Scan for the cell matching the given text and deliver its [X, Y] coordinate at center. 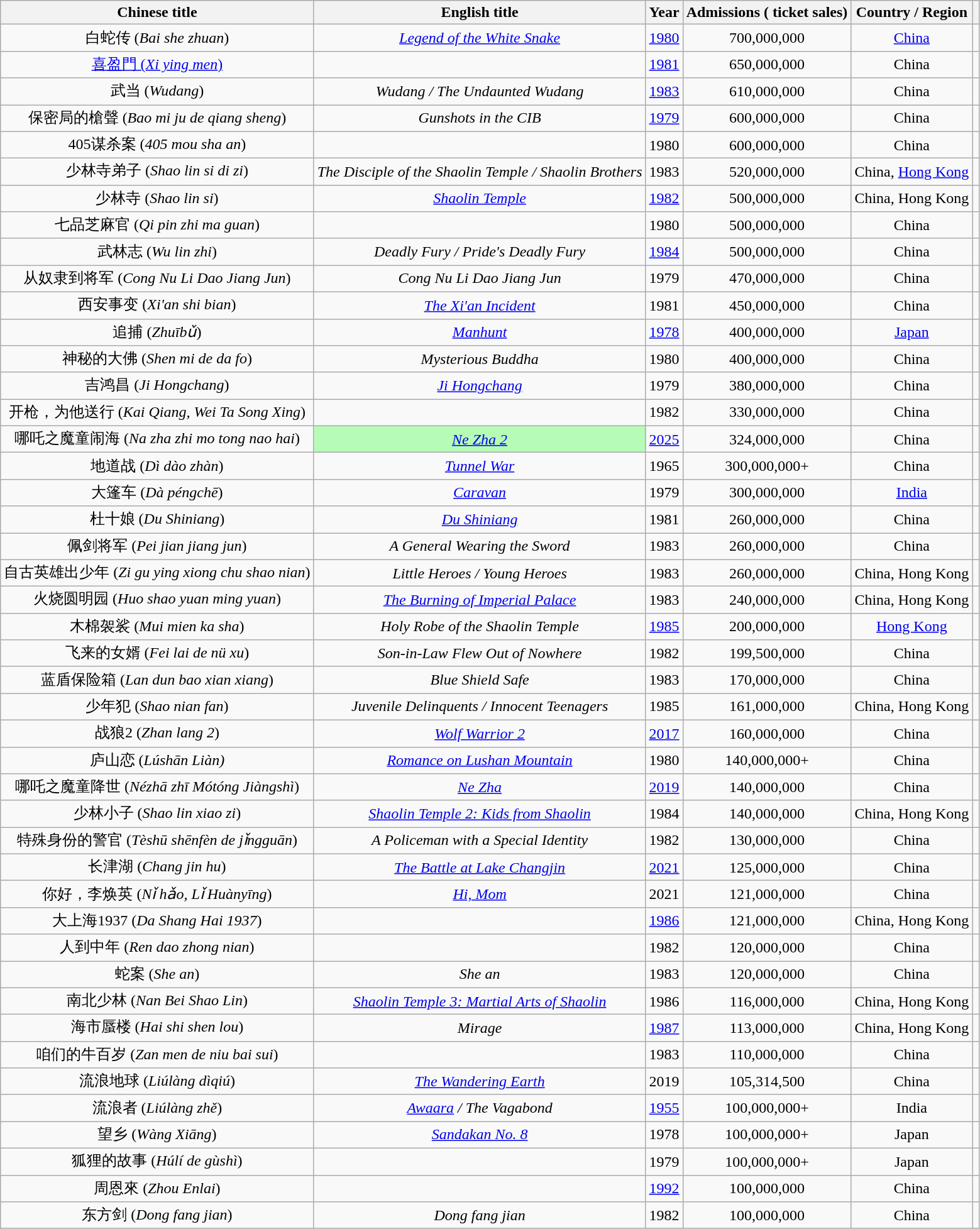
2017 [664, 733]
Ne Zha 2 [480, 439]
125,000,000 [767, 868]
199,500,000 [767, 654]
蛇案 (She an) [157, 974]
300,000,000 [767, 493]
庐山恋 (Lúshān Liàn) [157, 761]
哪吒之魔童闹海 (Na zha zhi mo tong nao hai) [157, 439]
南北少林 (Nan Bei Shao Lin) [157, 1001]
流浪者 (Liúlàng zhě) [157, 1108]
Shaolin Temple 2: Kids from Shaolin [480, 813]
405谋杀案 (405 mou sha an) [157, 145]
木棉袈裟 (Mui mien ka sha) [157, 626]
狐狸的故事 (Húlí de gùshì) [157, 1162]
从奴隶到将军 (Cong Nu Li Dao Jiang Jun) [157, 279]
喜盈門 (Xi ying men) [157, 64]
Hong Kong [911, 626]
330,000,000 [767, 412]
东方剑 (Dong fang jian) [157, 1216]
The Battle at Lake Changjin [480, 868]
Little Heroes / Young Heroes [480, 573]
520,000,000 [767, 172]
望乡 (Wàng Xiāng) [157, 1135]
2025 [664, 439]
Wolf Warrior 2 [480, 733]
大上海1937 (Da Shang Hai 1937) [157, 920]
Mysterious Buddha [480, 360]
七品芝麻官 (Qi pin zhi ma guan) [157, 225]
324,000,000 [767, 439]
Du Shiniang [480, 519]
哪吒之魔童降世 (Nézhā zhī Mótóng Jiàngshì) [157, 787]
700,000,000 [767, 38]
自古英雄出少年 (Zi gu ying xiong chu shao nian) [157, 573]
Legend of the White Snake [480, 38]
吉鸿昌 (Ji Hongchang) [157, 386]
Hi, Mom [480, 894]
650,000,000 [767, 64]
少林寺弟子 (Shao lin si di zi) [157, 172]
白蛇传 (Bai she zhuan) [157, 38]
610,000,000 [767, 92]
Year [664, 13]
你好，李焕英 (Nǐ hǎo, Lǐ Huànyīng) [157, 894]
Son-in-Law Flew Out of Nowhere [480, 654]
飞来的女婿 (Fei lai de nü xu) [157, 654]
神秘的大佛 (Shen mi de da fo) [157, 360]
160,000,000 [767, 733]
特殊身份的警官 (Tèshū shēnfèn de jǐngguān) [157, 841]
长津湖 (Chang jin hu) [157, 868]
地道战 (Dì dào zhàn) [157, 466]
113,000,000 [767, 1028]
开枪，为他送行 (Kai Qiang, Wei Ta Song Xing) [157, 412]
Chinese title [157, 13]
战狼2 (Zhan lang 2) [157, 733]
咱们的牛百岁 (Zan men de niu bai sui) [157, 1055]
1955 [664, 1108]
The Burning of Imperial Palace [480, 600]
Mirage [480, 1028]
240,000,000 [767, 600]
1992 [664, 1188]
保密局的槍聲 (Bao mi ju de qiang sheng) [157, 118]
A General Wearing the Sword [480, 547]
Shaolin Temple [480, 199]
140,000,000+ [767, 761]
Tunnel War [480, 466]
Gunshots in the CIB [480, 118]
Shaolin Temple 3: Martial Arts of Shaolin [480, 1001]
105,314,500 [767, 1081]
Wudang / The Undaunted Wudang [480, 92]
200,000,000 [767, 626]
Ne Zha [480, 787]
450,000,000 [767, 306]
116,000,000 [767, 1001]
English title [480, 13]
Holy Robe of the Shaolin Temple [480, 626]
Dong fang jian [480, 1216]
Cong Nu Li Dao Jiang Jun [480, 279]
Romance on Lushan Mountain [480, 761]
流浪地球 (Liúlàng dìqiú) [157, 1081]
少年犯 (Shao nian fan) [157, 707]
Blue Shield Safe [480, 680]
火烧圆明园 (Huo shao yuan ming yuan) [157, 600]
470,000,000 [767, 279]
少林寺 (Shao lin si) [157, 199]
Country / Region [911, 13]
武林志 (Wu lin zhi) [157, 251]
西安事变 (Xi'an shi bian) [157, 306]
380,000,000 [767, 386]
Juvenile Delinquents / Innocent Teenagers [480, 707]
追捕 (Zhuībǔ) [157, 332]
1987 [664, 1028]
杜十娘 (Du Shiniang) [157, 519]
The Disciple of the Shaolin Temple / Shaolin Brothers [480, 172]
130,000,000 [767, 841]
人到中年 (Ren dao zhong nian) [157, 948]
大篷车 (Dà péngchē) [157, 493]
蓝盾保险箱 (Lan dun bao xian xiang) [157, 680]
161,000,000 [767, 707]
Caravan [480, 493]
周恩來 (Zhou Enlai) [157, 1188]
Sandakan No. 8 [480, 1135]
Awaara / The Vagabond [480, 1108]
Ji Hongchang [480, 386]
The Wandering Earth [480, 1081]
A Policeman with a Special Identity [480, 841]
110,000,000 [767, 1055]
Deadly Fury / Pride's Deadly Fury [480, 251]
佩剑将军 (Pei jian jiang jun) [157, 547]
武当 (Wudang) [157, 92]
Manhunt [480, 332]
海市蜃楼 (Hai shi shen lou) [157, 1028]
170,000,000 [767, 680]
She an [480, 974]
300,000,000+ [767, 466]
少林小子 (Shao lin xiao zi) [157, 813]
The Xi'an Incident [480, 306]
Admissions ( ticket sales) [767, 13]
1965 [664, 466]
